Output the (X, Y) coordinate of the center of the cell containing the given text.  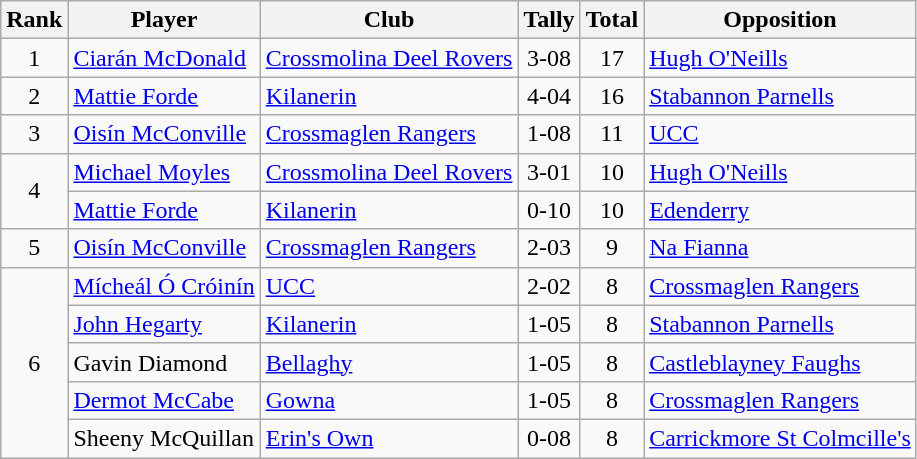
Sheeny McQuillan (164, 438)
Erin's Own (389, 438)
Opposition (780, 20)
3 (34, 134)
6 (34, 362)
3-01 (549, 172)
5 (34, 248)
3-08 (549, 58)
4 (34, 191)
Castleblayney Faughs (780, 362)
2-03 (549, 248)
John Hegarty (164, 324)
Club (389, 20)
2 (34, 96)
11 (612, 134)
0-08 (549, 438)
Rank (34, 20)
Tally (549, 20)
Na Fianna (780, 248)
Michael Moyles (164, 172)
1-08 (549, 134)
4-04 (549, 96)
Bellaghy (389, 362)
Mícheál Ó Cróinín (164, 286)
Dermot McCabe (164, 400)
Total (612, 20)
16 (612, 96)
Ciarán McDonald (164, 58)
2-02 (549, 286)
Edenderry (780, 210)
Gowna (389, 400)
9 (612, 248)
0-10 (549, 210)
1 (34, 58)
17 (612, 58)
Gavin Diamond (164, 362)
Player (164, 20)
Carrickmore St Colmcille's (780, 438)
